Locate the cell with the specified text and output its [X, Y] center coordinate. 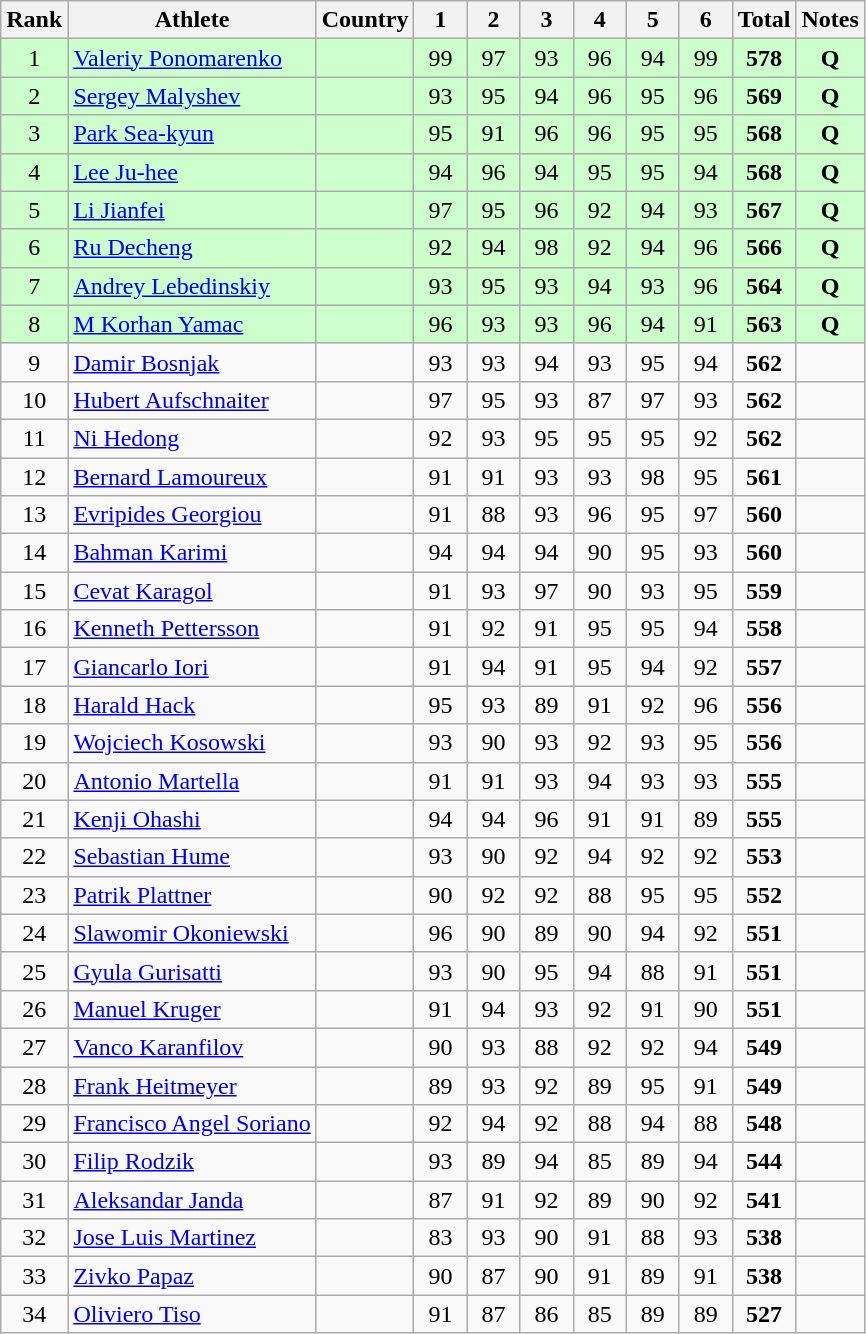
Bernard Lamoureux [192, 477]
Athlete [192, 20]
557 [764, 667]
Zivko Papaz [192, 1276]
564 [764, 286]
Damir Bosnjak [192, 362]
Aleksandar Janda [192, 1200]
Total [764, 20]
28 [34, 1085]
Ni Hedong [192, 438]
Kenneth Pettersson [192, 629]
29 [34, 1124]
7 [34, 286]
Wojciech Kosowski [192, 743]
Slawomir Okoniewski [192, 933]
Giancarlo Iori [192, 667]
Harald Hack [192, 705]
Cevat Karagol [192, 591]
Antonio Martella [192, 781]
12 [34, 477]
Manuel Kruger [192, 1009]
30 [34, 1162]
552 [764, 895]
Li Jianfei [192, 210]
M Korhan Yamac [192, 324]
34 [34, 1314]
Sergey Malyshev [192, 96]
Hubert Aufschnaiter [192, 400]
567 [764, 210]
559 [764, 591]
Lee Ju-hee [192, 172]
566 [764, 248]
563 [764, 324]
19 [34, 743]
Evripides Georgiou [192, 515]
22 [34, 857]
31 [34, 1200]
83 [440, 1238]
Bahman Karimi [192, 553]
Rank [34, 20]
548 [764, 1124]
20 [34, 781]
24 [34, 933]
9 [34, 362]
16 [34, 629]
527 [764, 1314]
Notes [830, 20]
33 [34, 1276]
Sebastian Hume [192, 857]
27 [34, 1047]
Park Sea-kyun [192, 134]
26 [34, 1009]
Filip Rodzik [192, 1162]
Oliviero Tiso [192, 1314]
578 [764, 58]
544 [764, 1162]
18 [34, 705]
13 [34, 515]
17 [34, 667]
32 [34, 1238]
Francisco Angel Soriano [192, 1124]
8 [34, 324]
11 [34, 438]
25 [34, 971]
541 [764, 1200]
Gyula Gurisatti [192, 971]
561 [764, 477]
553 [764, 857]
23 [34, 895]
Andrey Lebedinskiy [192, 286]
10 [34, 400]
558 [764, 629]
14 [34, 553]
21 [34, 819]
Vanco Karanfilov [192, 1047]
569 [764, 96]
Kenji Ohashi [192, 819]
15 [34, 591]
Valeriy Ponomarenko [192, 58]
Patrik Plattner [192, 895]
Country [365, 20]
Ru Decheng [192, 248]
Jose Luis Martinez [192, 1238]
Frank Heitmeyer [192, 1085]
86 [546, 1314]
